Pinpoint the cell where the given text exists, returning its (x, y) midpoint coordinate. 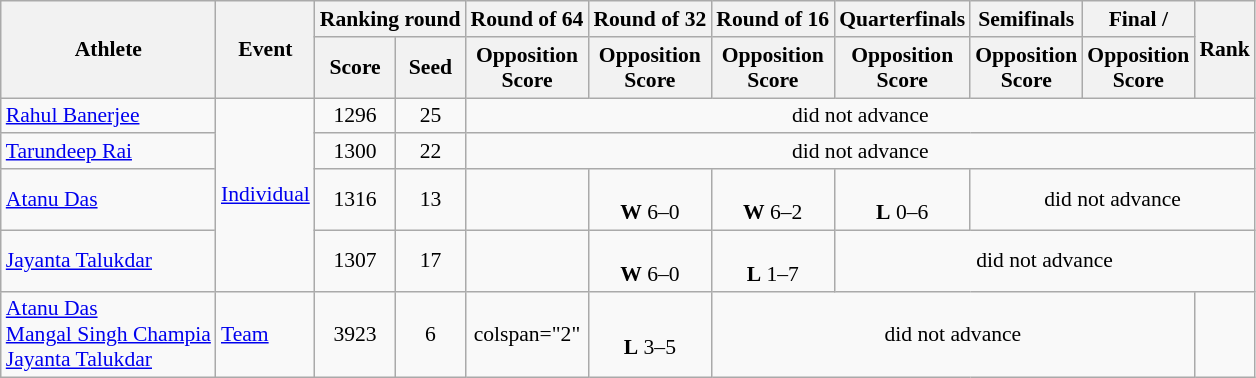
Final / (1138, 19)
Rahul Banerjee (108, 116)
Ranking round (390, 19)
3923 (356, 334)
Semifinals (1026, 19)
Event (266, 50)
6 (430, 334)
Team (266, 334)
1316 (356, 200)
1307 (356, 260)
Athlete (108, 50)
22 (430, 152)
Tarundeep Rai (108, 152)
13 (430, 200)
L 1–7 (772, 260)
L 0–6 (902, 200)
Atanu Das (108, 200)
17 (430, 260)
1300 (356, 152)
colspan="2" (528, 334)
W 6–2 (772, 200)
1296 (356, 116)
Seed (430, 68)
Individual (266, 195)
25 (430, 116)
Round of 32 (650, 19)
Round of 64 (528, 19)
Quarterfinals (902, 19)
Rank (1224, 50)
Jayanta Talukdar (108, 260)
Score (356, 68)
L 3–5 (650, 334)
Round of 16 (772, 19)
Atanu DasMangal Singh ChampiaJayanta Talukdar (108, 334)
